Return the (X, Y) coordinate for the center point of the cell that contains the specified text.  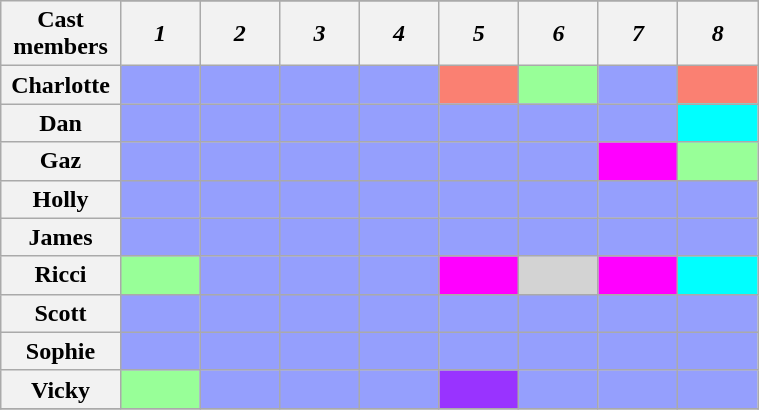
Scott (61, 313)
James (61, 237)
5 (479, 34)
Holly (61, 199)
4 (399, 34)
Gaz (61, 161)
Charlotte (61, 85)
1 (160, 34)
Cast members (61, 34)
8 (718, 34)
2 (240, 34)
7 (638, 34)
6 (559, 34)
Ricci (61, 275)
3 (320, 34)
Sophie (61, 351)
Vicky (61, 389)
Dan (61, 123)
